Provide the [x, y] coordinate of the cell's center where the given text is located.  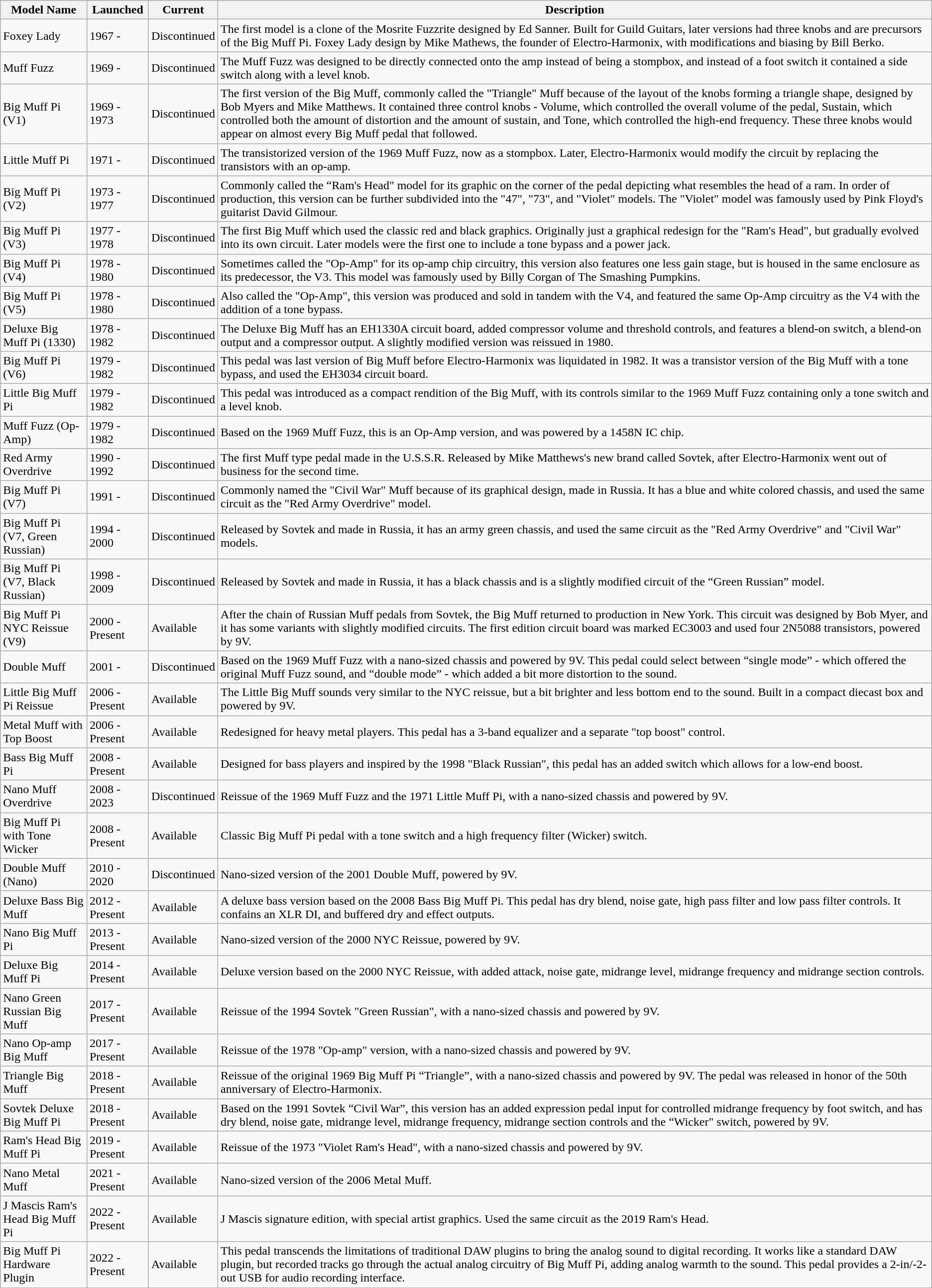
Reissue of the 1973 "Violet Ram's Head", with a nano-sized chassis and powered by 9V. [575, 1147]
Deluxe Bass Big Muff [44, 907]
1991 - [117, 497]
Muff Fuzz (Op-Amp) [44, 432]
Reissue of the 1978 "Op-amp" version, with a nano-sized chassis and powered by 9V. [575, 1051]
Double Muff [44, 667]
1978 - 1982 [117, 335]
Nano Big Muff Pi [44, 939]
2019 - Present [117, 1147]
2000 - Present [117, 628]
2001 - [117, 667]
1973 - 1977 [117, 199]
Big Muff Pi with Tone Wicker [44, 835]
Big Muff Pi Hardware Plugin [44, 1265]
Big Muff Pi (V7, Green Russian) [44, 536]
Current [183, 10]
Big Muff Pi (V2) [44, 199]
Big Muff Pi (V5) [44, 303]
Model Name [44, 10]
Nano Op-amp Big Muff [44, 1051]
Muff Fuzz [44, 68]
Nano Metal Muff [44, 1180]
Big Muff Pi (V4) [44, 270]
Little Big Muff Pi Reissue [44, 699]
1969 - [117, 68]
Bass Big Muff Pi [44, 764]
Big Muff Pi NYC Reissue (V9) [44, 628]
Sovtek Deluxe Big Muff Pi [44, 1115]
Redesigned for heavy metal players. This pedal has a 3-band equalizer and a separate "top boost" control. [575, 732]
1977 - 1978 [117, 238]
Reissue of the 1994 Sovtek "Green Russian", with a nano-sized chassis and powered by 9V. [575, 1011]
Designed for bass players and inspired by the 1998 "Black Russian", this pedal has an added switch which allows for a low-end boost. [575, 764]
Nano-sized version of the 2000 NYC Reissue, powered by 9V. [575, 939]
Foxey Lady [44, 36]
Nano Green Russian Big Muff [44, 1011]
Nano-sized version of the 2001 Double Muff, powered by 9V. [575, 874]
1969 - 1973 [117, 114]
2021 - Present [117, 1180]
Deluxe Big Muff Pi (1330) [44, 335]
Classic Big Muff Pi pedal with a tone switch and a high frequency filter (Wicker) switch. [575, 835]
Ram's Head Big Muff Pi [44, 1147]
Big Muff Pi (V3) [44, 238]
Big Muff Pi (V7, Black Russian) [44, 582]
1998 - 2009 [117, 582]
Triangle Big Muff [44, 1082]
1994 - 2000 [117, 536]
1971 - [117, 159]
Big Muff Pi (V1) [44, 114]
Launched [117, 10]
Big Muff Pi (V6) [44, 367]
2014 - Present [117, 972]
2008 - 2023 [117, 797]
1967 - [117, 36]
Nano Muff Overdrive [44, 797]
Metal Muff with Top Boost [44, 732]
Little Big Muff Pi [44, 399]
J Mascis Ram's Head Big Muff Pi [44, 1219]
2013 - Present [117, 939]
2010 - 2020 [117, 874]
J Mascis signature edition, with special artist graphics. Used the same circuit as the 2019 Ram's Head. [575, 1219]
Description [575, 10]
Based on the 1969 Muff Fuzz, this is an Op-Amp version, and was powered by a 1458N IC chip. [575, 432]
Reissue of the 1969 Muff Fuzz and the 1971 Little Muff Pi, with a nano-sized chassis and powered by 9V. [575, 797]
Released by Sovtek and made in Russia, it has a black chassis and is a slightly modified circuit of the “Green Russian” model. [575, 582]
Little Muff Pi [44, 159]
Nano-sized version of the 2006 Metal Muff. [575, 1180]
2012 - Present [117, 907]
Deluxe version based on the 2000 NYC Reissue, with added attack, noise gate, midrange level, midrange frequency and midrange section controls. [575, 972]
Released by Sovtek and made in Russia, it has an army green chassis, and used the same circuit as the "Red Army Overdrive" and "Civil War" models. [575, 536]
Double Muff (Nano) [44, 874]
Big Muff Pi (V7) [44, 497]
Deluxe Big Muff Pi [44, 972]
Red Army Overdrive [44, 465]
1990 - 1992 [117, 465]
